Provide the [X, Y] coordinate of the cell's center where the given text is located.  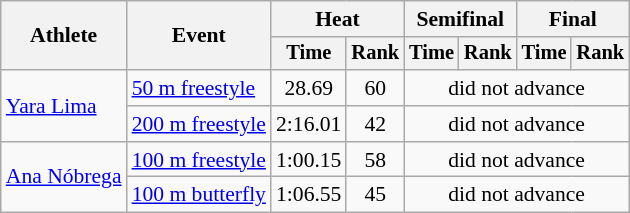
28.69 [308, 88]
Athlete [64, 36]
Event [199, 36]
Final [573, 19]
100 m butterfly [199, 195]
1:06.55 [308, 195]
2:16.01 [308, 124]
60 [375, 88]
45 [375, 195]
Heat [338, 19]
58 [375, 160]
Yara Lima [64, 106]
Semifinal [460, 19]
100 m freestyle [199, 160]
1:00.15 [308, 160]
50 m freestyle [199, 88]
Ana Nóbrega [64, 178]
42 [375, 124]
200 m freestyle [199, 124]
